Determine the [x, y] coordinate at the center of the cell enclosing the given text.  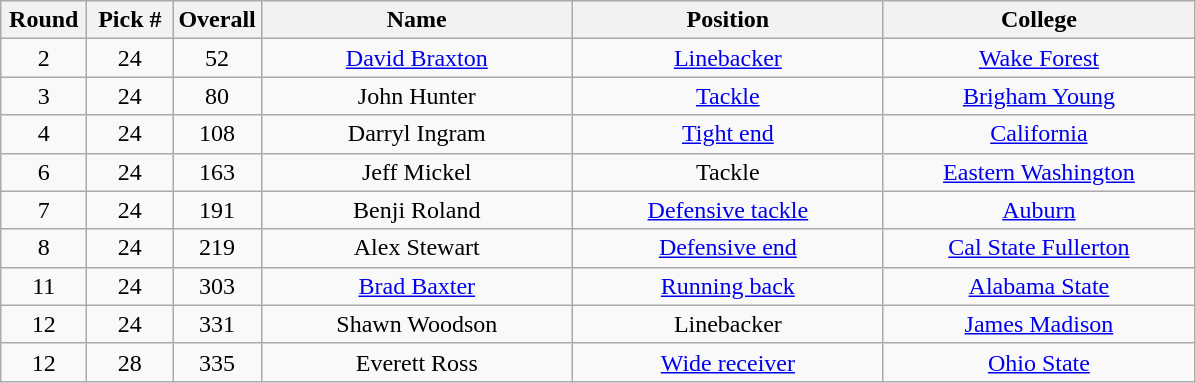
Brigham Young [1038, 96]
Cal State Fullerton [1038, 248]
Wake Forest [1038, 58]
Name [416, 20]
Alabama State [1038, 286]
Everett Ross [416, 362]
John Hunter [416, 96]
Pick # [130, 20]
6 [44, 172]
219 [217, 248]
163 [217, 172]
Defensive end [728, 248]
Ohio State [1038, 362]
108 [217, 134]
303 [217, 286]
Running back [728, 286]
Shawn Woodson [416, 324]
4 [44, 134]
Tight end [728, 134]
80 [217, 96]
2 [44, 58]
7 [44, 210]
Brad Baxter [416, 286]
Benji Roland [416, 210]
335 [217, 362]
James Madison [1038, 324]
191 [217, 210]
Position [728, 20]
Wide receiver [728, 362]
52 [217, 58]
Darryl Ingram [416, 134]
Alex Stewart [416, 248]
331 [217, 324]
Eastern Washington [1038, 172]
Auburn [1038, 210]
Overall [217, 20]
Defensive tackle [728, 210]
3 [44, 96]
8 [44, 248]
Jeff Mickel [416, 172]
Round [44, 20]
11 [44, 286]
28 [130, 362]
California [1038, 134]
David Braxton [416, 58]
College [1038, 20]
